Scan for the cell matching the given text and deliver its [X, Y] coordinate at center. 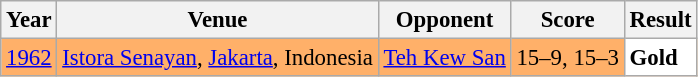
Istora Senayan, Jakarta, Indonesia [218, 58]
Venue [218, 20]
15–9, 15–3 [568, 58]
Score [568, 20]
Opponent [444, 20]
Gold [660, 58]
Year [29, 20]
1962 [29, 58]
Result [660, 20]
Teh Kew San [444, 58]
